Return (X, Y) of the center of cell containing provided text 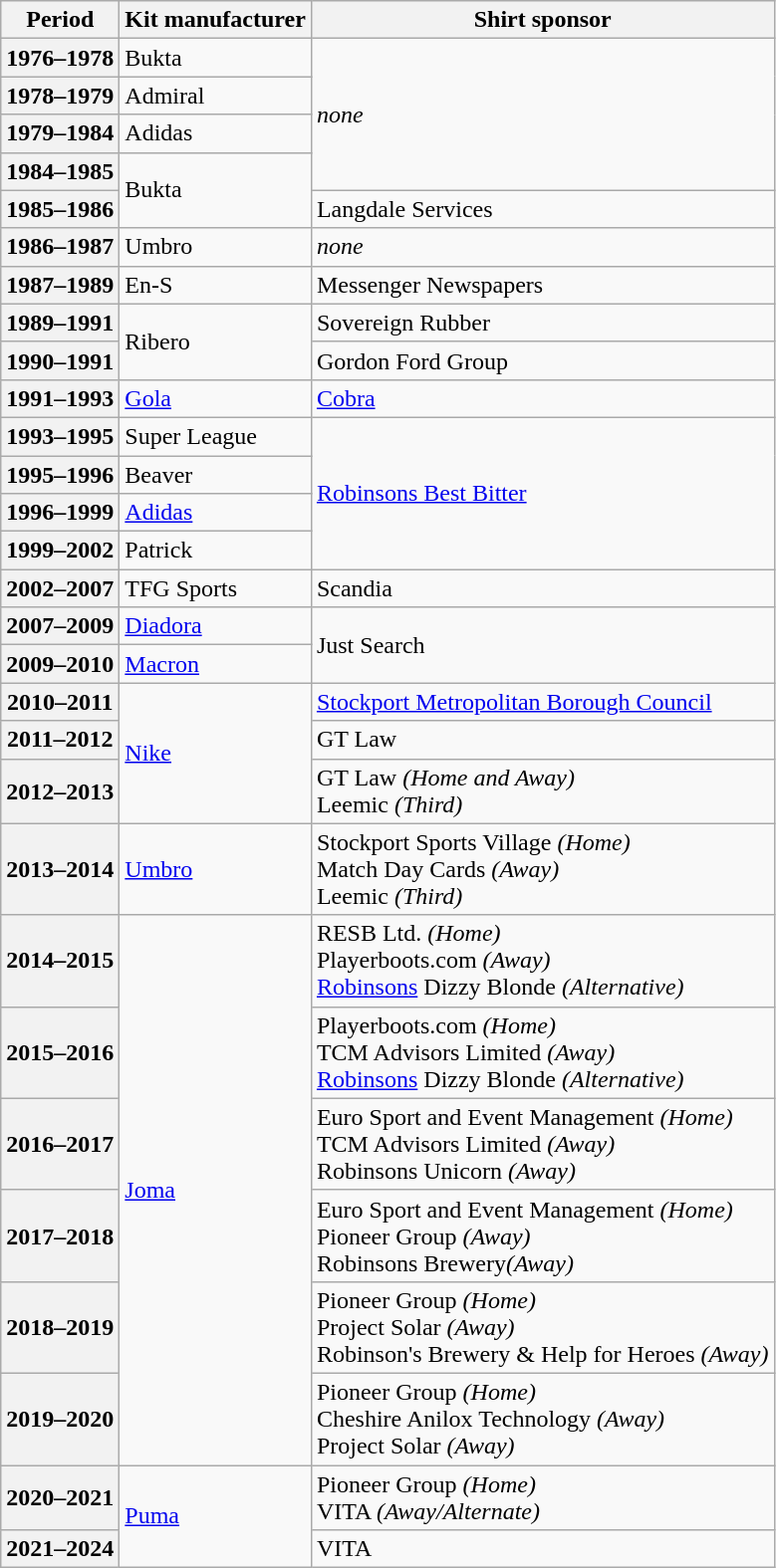
Macron (215, 664)
Robinsons Best Bitter (542, 493)
1990–1991 (60, 360)
Cobra (542, 398)
2002–2007 (60, 588)
Pioneer Group (Home)VITA (Away/Alternate) (542, 1497)
1987–1989 (60, 285)
2014–2015 (60, 961)
Puma (215, 1517)
1996–1999 (60, 513)
2007–2009 (60, 626)
Patrick (215, 551)
1985–1986 (60, 209)
1978–1979 (60, 96)
Pioneer Group (Home) Cheshire Anilox Technology (Away)Project Solar (Away) (542, 1419)
Diadora (215, 626)
1986–1987 (60, 247)
Gola (215, 398)
2018–2019 (60, 1327)
Beaver (215, 475)
2013–2014 (60, 869)
Stockport Metropolitan Borough Council (542, 702)
2011–2012 (60, 740)
2017–2018 (60, 1235)
VITA (542, 1549)
Kit manufacturer (215, 20)
1991–1993 (60, 398)
2010–2011 (60, 702)
Sovereign Rubber (542, 323)
TFG Sports (215, 588)
GT Law (542, 740)
Langdale Services (542, 209)
2020–2021 (60, 1497)
1979–1984 (60, 133)
1999–2002 (60, 551)
Euro Sport and Event Management (Home)TCM Advisors Limited (Away)Robinsons Unicorn (Away) (542, 1144)
GT Law (Home and Away)Leemic (Third) (542, 790)
1995–1996 (60, 475)
Shirt sponsor (542, 20)
2021–2024 (60, 1549)
Period (60, 20)
1984–1985 (60, 171)
Just Search (542, 645)
2019–2020 (60, 1419)
2015–2016 (60, 1052)
Stockport Sports Village (Home)Match Day Cards (Away)Leemic (Third) (542, 869)
1993–1995 (60, 436)
Joma (215, 1190)
Euro Sport and Event Management (Home)Pioneer Group (Away)Robinsons Brewery(Away) (542, 1235)
Nike (215, 753)
1976–1978 (60, 58)
2012–2013 (60, 790)
Playerboots.com (Home)TCM Advisors Limited (Away)Robinsons Dizzy Blonde (Alternative) (542, 1052)
Gordon Ford Group (542, 360)
Scandia (542, 588)
RESB Ltd. (Home) Playerboots.com (Away)Robinsons Dizzy Blonde (Alternative) (542, 961)
2009–2010 (60, 664)
Admiral (215, 96)
Super League (215, 436)
1989–1991 (60, 323)
En-S (215, 285)
2016–2017 (60, 1144)
Messenger Newspapers (542, 285)
Ribero (215, 341)
Pioneer Group (Home)Project Solar (Away)Robinson's Brewery & Help for Heroes (Away) (542, 1327)
